Output the [X, Y] coordinate of the center of the cell containing the given text.  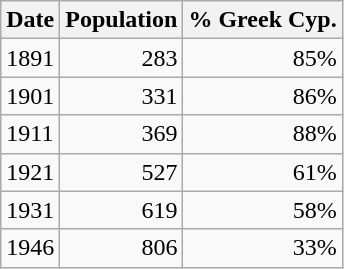
527 [122, 172]
33% [262, 248]
369 [122, 134]
1891 [30, 58]
85% [262, 58]
1921 [30, 172]
1946 [30, 248]
283 [122, 58]
806 [122, 248]
1931 [30, 210]
1911 [30, 134]
61% [262, 172]
331 [122, 96]
% Greek Cyp. [262, 20]
1901 [30, 96]
Date [30, 20]
88% [262, 134]
619 [122, 210]
Population [122, 20]
58% [262, 210]
86% [262, 96]
